Return the [X, Y] coordinate for the center point of the cell that contains the specified text.  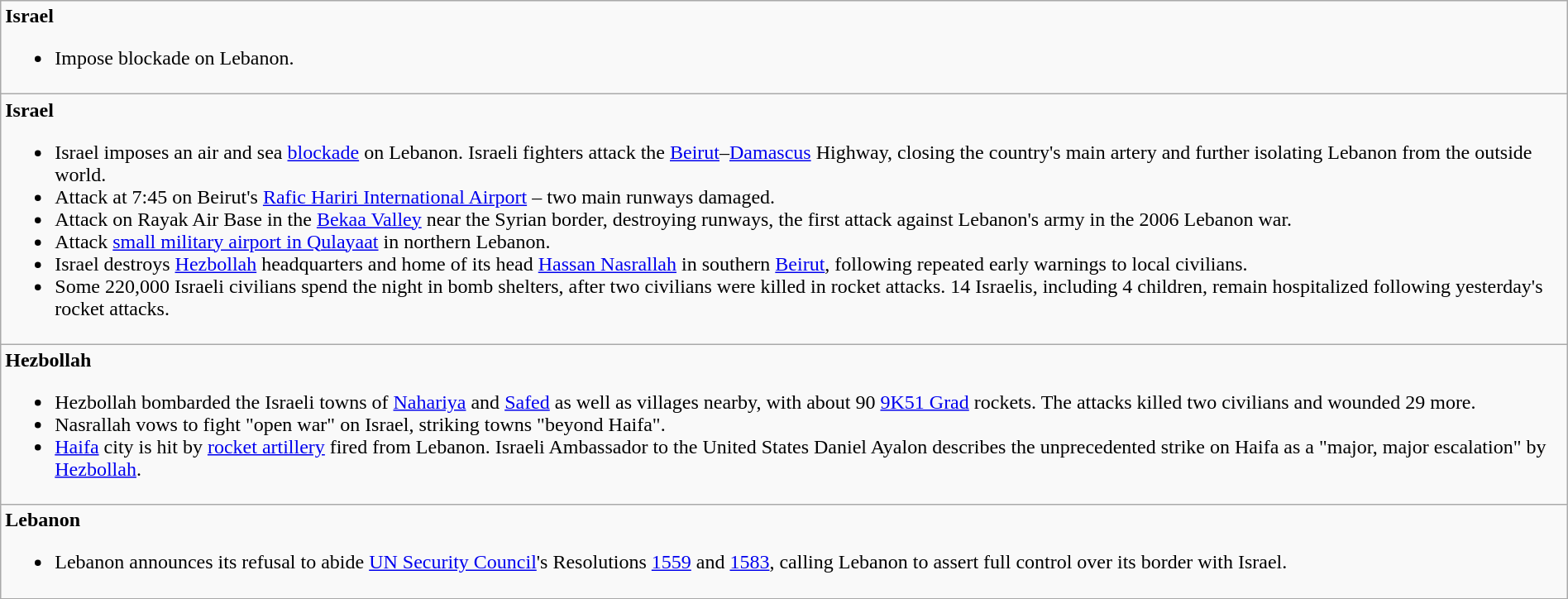
IsraelImpose blockade on Lebanon. [784, 48]
